Identify which cell holds the provided text, then report its (X, Y) central coordinate. 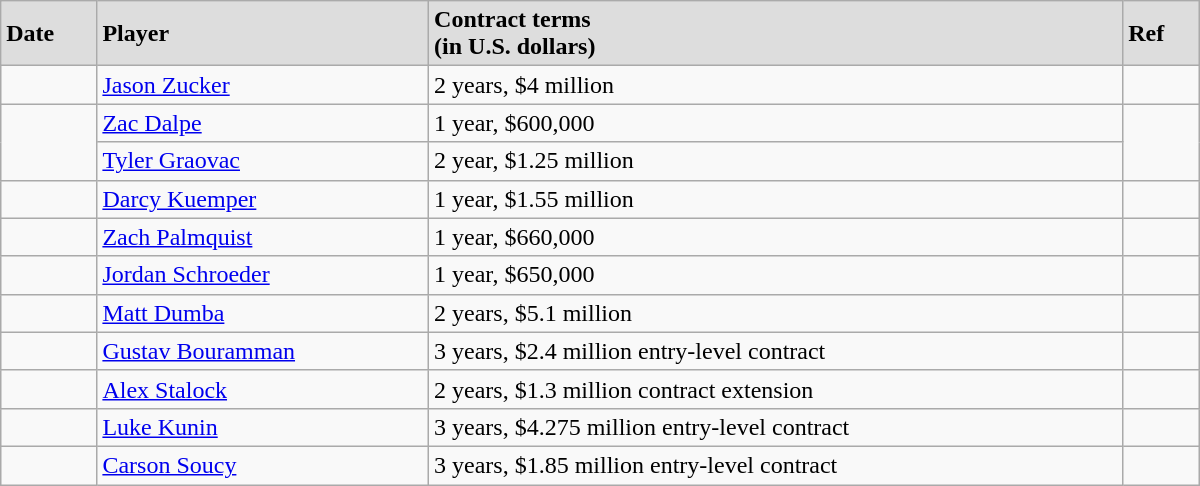
Contract terms(in U.S. dollars) (776, 34)
1 year, $1.55 million (776, 199)
Date (49, 34)
2 years, $5.1 million (776, 313)
1 year, $660,000 (776, 237)
Zac Dalpe (263, 123)
Matt Dumba (263, 313)
Alex Stalock (263, 389)
2 years, $1.3 million contract extension (776, 389)
Luke Kunin (263, 427)
2 year, $1.25 million (776, 161)
Player (263, 34)
Tyler Graovac (263, 161)
Jordan Schroeder (263, 275)
2 years, $4 million (776, 85)
3 years, $2.4 million entry-level contract (776, 351)
3 years, $1.85 million entry-level contract (776, 465)
1 year, $650,000 (776, 275)
Zach Palmquist (263, 237)
Gustav Bouramman (263, 351)
Carson Soucy (263, 465)
3 years, $4.275 million entry-level contract (776, 427)
1 year, $600,000 (776, 123)
Jason Zucker (263, 85)
Ref (1162, 34)
Darcy Kuemper (263, 199)
